Extract the [X, Y] coordinate from the center of the cell holding the provided text.  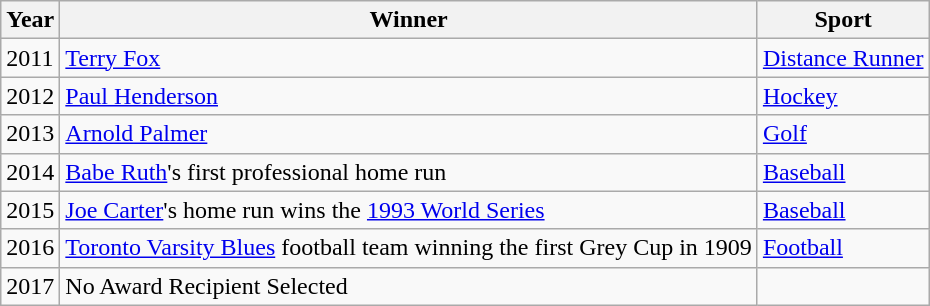
2015 [30, 210]
Arnold Palmer [409, 134]
Joe Carter's home run wins the 1993 World Series [409, 210]
2013 [30, 134]
2012 [30, 96]
Hockey [843, 96]
2011 [30, 58]
Winner [409, 20]
Football [843, 248]
2014 [30, 172]
2017 [30, 286]
Babe Ruth's first professional home run [409, 172]
Paul Henderson [409, 96]
Distance Runner [843, 58]
Terry Fox [409, 58]
No Award Recipient Selected [409, 286]
Sport [843, 20]
Year [30, 20]
2016 [30, 248]
Golf [843, 134]
Toronto Varsity Blues football team winning the first Grey Cup in 1909 [409, 248]
